Find where the given text appears and provide that cell's center as (x, y) coordinate. 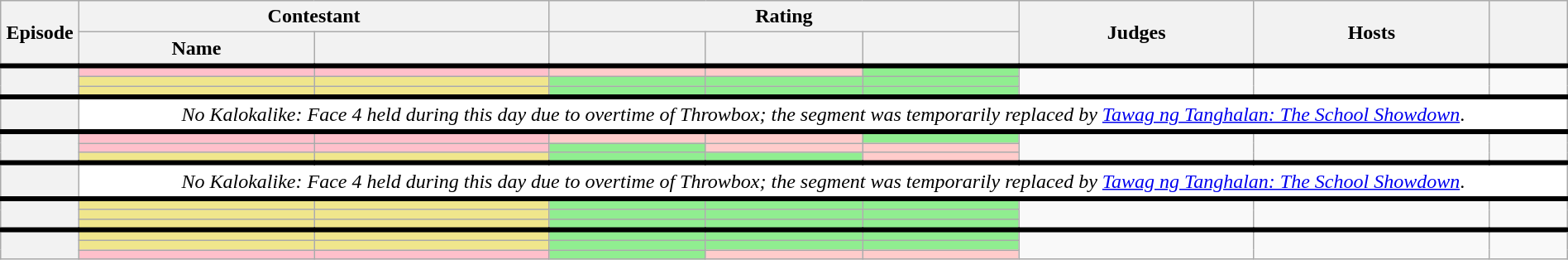
Contestant (313, 17)
Name (196, 49)
Judges (1136, 33)
Hosts (1371, 33)
Rating (784, 17)
Episode (40, 33)
